Determine the (X, Y) coordinate at the center of the cell enclosing the given text.  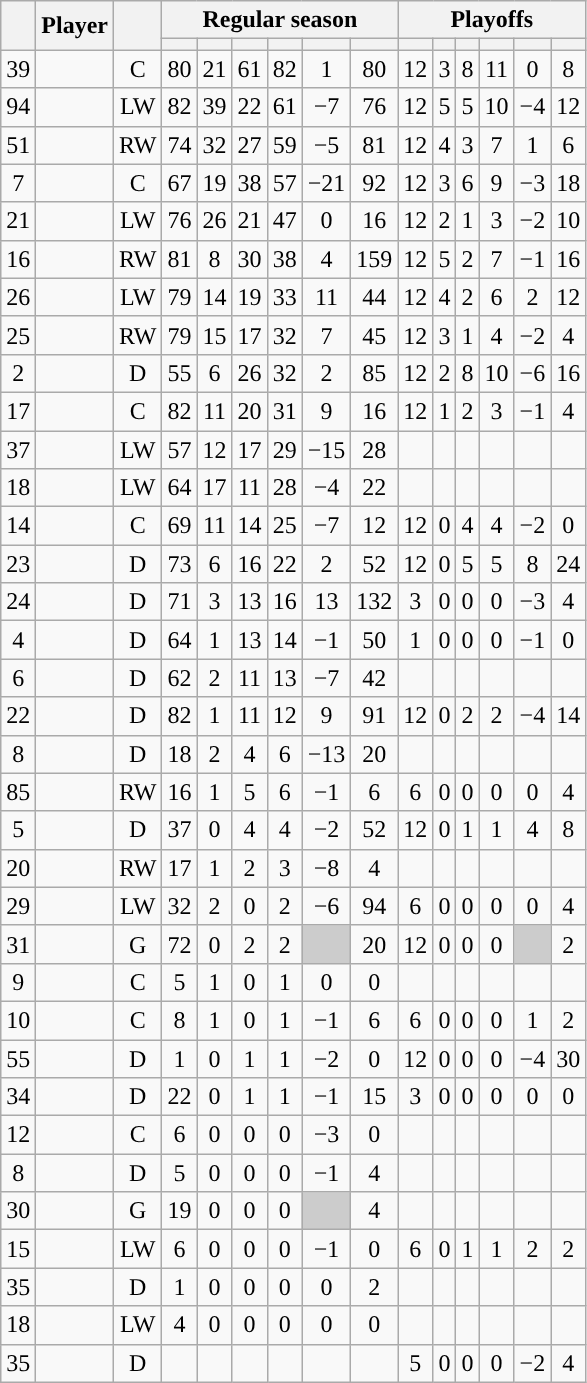
92 (374, 183)
33 (284, 297)
−13 (326, 754)
44 (374, 297)
Playoffs (492, 20)
42 (374, 678)
Regular season (280, 20)
132 (374, 602)
91 (374, 716)
62 (180, 678)
Player (75, 26)
−21 (326, 183)
51 (18, 145)
159 (374, 259)
27 (250, 145)
−5 (326, 145)
71 (180, 602)
67 (180, 183)
−8 (326, 868)
34 (18, 1097)
69 (180, 526)
23 (18, 564)
45 (374, 335)
47 (284, 221)
73 (180, 564)
−15 (326, 449)
74 (180, 145)
72 (180, 944)
50 (374, 640)
59 (284, 145)
